Scan for the cell matching the given text and deliver its (X, Y) coordinate at center. 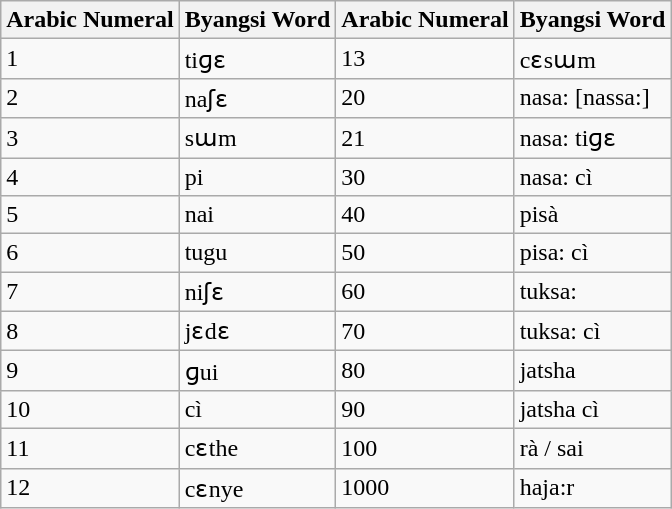
naʃɛ (258, 98)
1000 (425, 488)
2 (90, 98)
cì (258, 409)
60 (425, 292)
9 (90, 371)
cɛthe (258, 448)
cɛsɯm (592, 59)
nasa: cì (592, 177)
pisa: cì (592, 253)
jɛdɛ (258, 331)
13 (425, 59)
ɡui (258, 371)
6 (90, 253)
11 (90, 448)
rà / sai (592, 448)
21 (425, 138)
12 (90, 488)
tugu (258, 253)
50 (425, 253)
8 (90, 331)
nasa: [nassa:] (592, 98)
tuksa: cì (592, 331)
jatsha (592, 371)
niʃɛ (258, 292)
100 (425, 448)
cɛnye (258, 488)
7 (90, 292)
5 (90, 215)
4 (90, 177)
3 (90, 138)
20 (425, 98)
90 (425, 409)
40 (425, 215)
10 (90, 409)
pi (258, 177)
tiɡɛ (258, 59)
pisà (592, 215)
80 (425, 371)
jatsha cì (592, 409)
tuksa: (592, 292)
1 (90, 59)
nai (258, 215)
30 (425, 177)
haja:r (592, 488)
sɯm (258, 138)
nasa: tiɡɛ (592, 138)
70 (425, 331)
